Determine the (X, Y) coordinate at the center of the cell enclosing the given text.  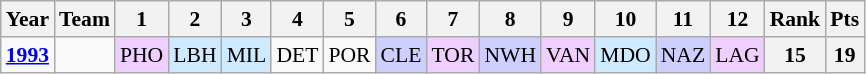
NWH (510, 55)
DET (297, 55)
4 (297, 19)
7 (452, 19)
10 (626, 19)
8 (510, 19)
1 (142, 19)
5 (349, 19)
NAZ (683, 55)
11 (683, 19)
Year (28, 19)
2 (194, 19)
3 (247, 19)
VAN (568, 55)
MDO (626, 55)
15 (796, 55)
Pts (844, 19)
MIL (247, 55)
Team (84, 19)
Rank (796, 19)
LBH (194, 55)
PHO (142, 55)
12 (737, 19)
TOR (452, 55)
LAG (737, 55)
19 (844, 55)
POR (349, 55)
9 (568, 19)
6 (402, 19)
CLE (402, 55)
1993 (28, 55)
